Detect which cell encompasses the target text, then output its [x, y] center coordinate. 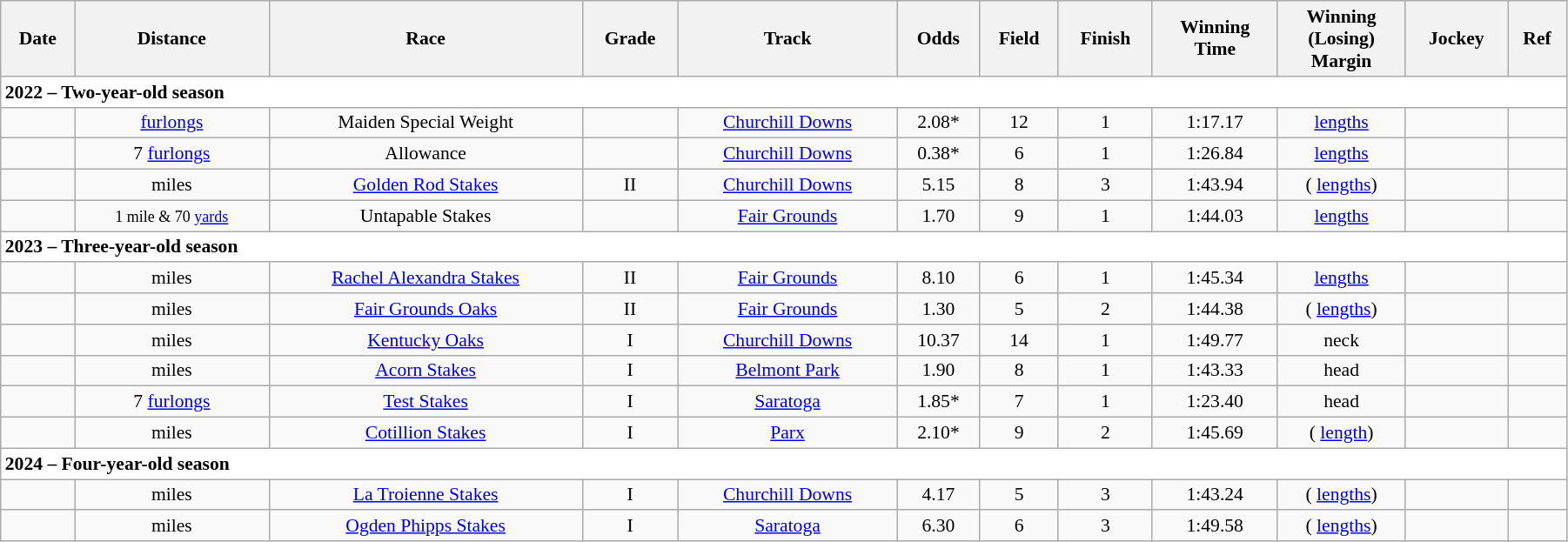
1:43.33 [1215, 371]
Field [1020, 38]
1.85* [938, 402]
1:26.84 [1215, 154]
Belmont Park [787, 371]
neck [1342, 340]
2.08* [938, 123]
4.17 [938, 495]
La Troienne Stakes [426, 495]
Cotillion Stakes [426, 433]
1:43.24 [1215, 495]
Rachel Alexandra Stakes [426, 278]
14 [1020, 340]
2022 – Two-year-old season [784, 92]
Distance [172, 38]
2023 – Three-year-old season [784, 247]
Fair Grounds Oaks [426, 309]
7 [1020, 402]
1:45.69 [1215, 433]
Golden Rod Stakes [426, 185]
WinningTime [1215, 38]
1:49.77 [1215, 340]
1:43.94 [1215, 185]
Untapable Stakes [426, 216]
Parx [787, 433]
0.38* [938, 154]
1:44.03 [1215, 216]
Odds [938, 38]
8.10 [938, 278]
Date [38, 38]
12 [1020, 123]
1:45.34 [1215, 278]
Grade [630, 38]
furlongs [172, 123]
1:49.58 [1215, 526]
Ref [1538, 38]
Jockey [1457, 38]
10.37 [938, 340]
1.30 [938, 309]
5.15 [938, 185]
Kentucky Oaks [426, 340]
Allowance [426, 154]
2.10* [938, 433]
2024 – Four-year-old season [784, 464]
Test Stakes [426, 402]
Acorn Stakes [426, 371]
( length) [1342, 433]
1:17.17 [1215, 123]
1:23.40 [1215, 402]
Finish [1105, 38]
Track [787, 38]
Winning(Losing)Margin [1342, 38]
1 mile & 70 yards [172, 216]
Ogden Phipps Stakes [426, 526]
1.70 [938, 216]
Race [426, 38]
Maiden Special Weight [426, 123]
6.30 [938, 526]
1.90 [938, 371]
1:44.38 [1215, 309]
